Return [x, y] of the center of cell containing provided text 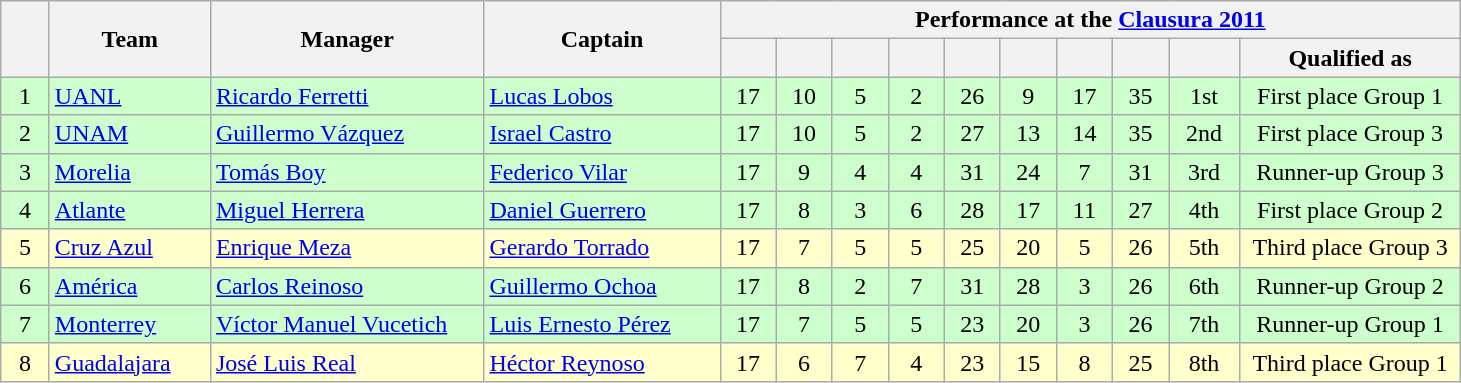
Guillermo Vázquez [347, 134]
José Luis Real [347, 362]
7th [1204, 324]
Carlos Reinoso [347, 286]
Atlante [130, 210]
Third place Group 1 [1350, 362]
11 [1084, 210]
Monterrey [130, 324]
3rd [1204, 172]
Miguel Herrera [347, 210]
1 [26, 96]
Víctor Manuel Vucetich [347, 324]
8th [1204, 362]
Runner-up Group 2 [1350, 286]
Manager [347, 39]
Guadalajara [130, 362]
4th [1204, 210]
24 [1028, 172]
2nd [1204, 134]
Third place Group 3 [1350, 248]
UANL [130, 96]
13 [1028, 134]
15 [1028, 362]
Lucas Lobos [602, 96]
Qualified as [1350, 58]
Gerardo Torrado [602, 248]
América [130, 286]
Morelia [130, 172]
Captain [602, 39]
Federico Vilar [602, 172]
Luis Ernesto Pérez [602, 324]
Cruz Azul [130, 248]
UNAM [130, 134]
First place Group 1 [1350, 96]
First place Group 3 [1350, 134]
Runner-up Group 1 [1350, 324]
Enrique Meza [347, 248]
6th [1204, 286]
Performance at the Clausura 2011 [1090, 20]
14 [1084, 134]
Ricardo Ferretti [347, 96]
Tomás Boy [347, 172]
First place Group 2 [1350, 210]
Guillermo Ochoa [602, 286]
Runner-up Group 3 [1350, 172]
Israel Castro [602, 134]
1st [1204, 96]
Héctor Reynoso [602, 362]
Daniel Guerrero [602, 210]
Team [130, 39]
5th [1204, 248]
